Return the [x, y] coordinate for the center point of the cell that contains the specified text.  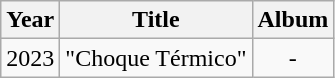
2023 [30, 58]
"Choque Térmico" [156, 58]
Year [30, 20]
Album [293, 20]
Title [156, 20]
- [293, 58]
